Extract the [X, Y] coordinate from the center of the cell holding the provided text.  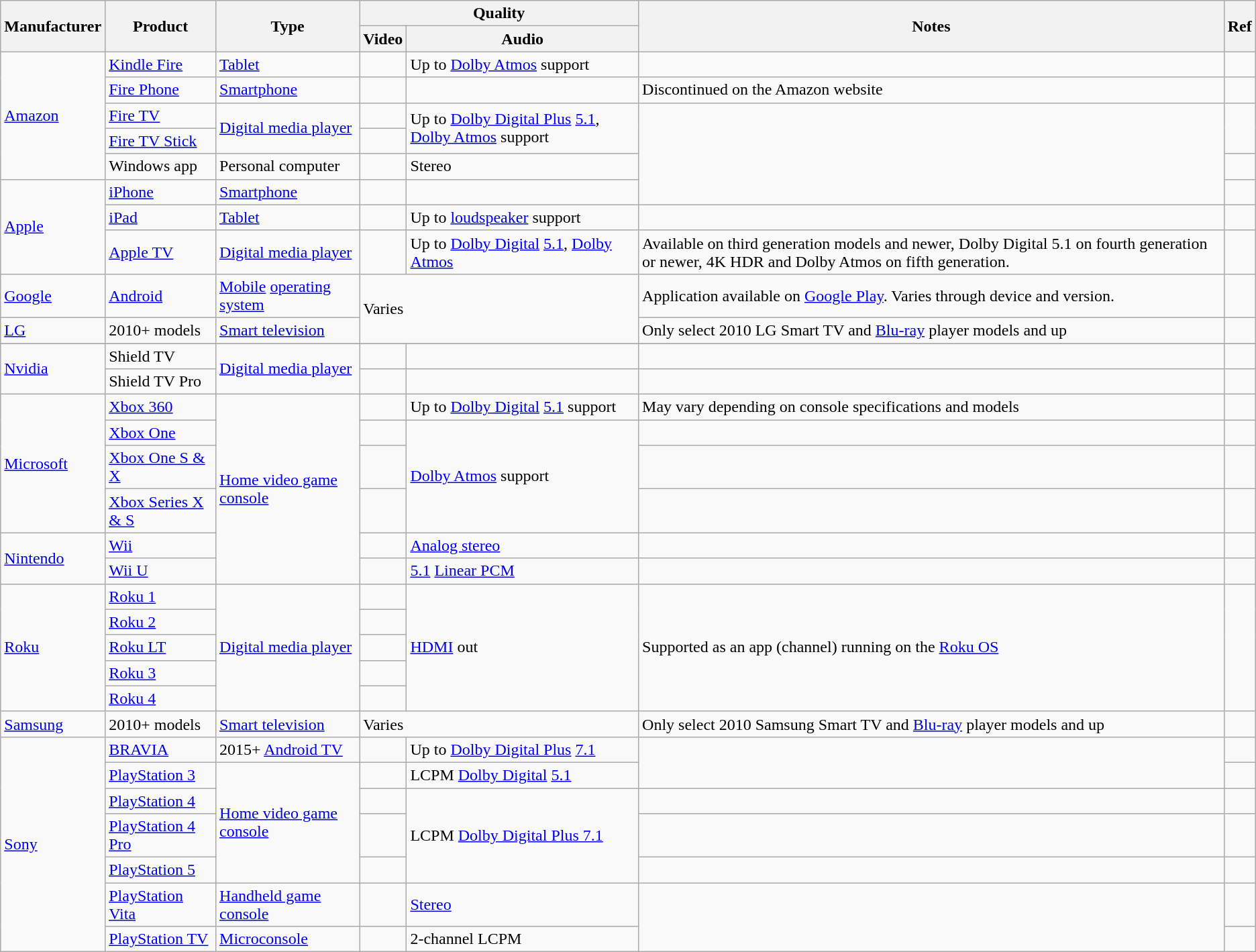
Personal computer [288, 166]
Fire TV Stick [161, 141]
Up to Dolby Atmos support [523, 64]
Roku 2 [161, 622]
Available on third generation models and newer, Dolby Digital 5.1 on fourth generation or newer, 4K HDR and Dolby Atmos on fifth generation. [931, 252]
Analog stereo [523, 545]
iPad [161, 217]
Samsung [53, 724]
Nintendo [53, 558]
PlayStation 3 [161, 775]
Roku LT [161, 647]
Xbox One S & X [161, 467]
Only select 2010 Samsung Smart TV and Blu-ray player models and up [931, 724]
Microsoft [53, 464]
Amazon [53, 115]
Ref [1240, 26]
LCPM Dolby Digital Plus 7.1 [523, 835]
Shield TV [161, 356]
Up to loudspeaker support [523, 217]
Supported as an app (channel) running on the Roku OS [931, 647]
Manufacturer [53, 26]
Mobile operating system [288, 295]
Xbox One [161, 433]
Roku [53, 647]
Android [161, 295]
Nvidia [53, 369]
HDMI out [523, 647]
Fire Phone [161, 90]
PlayStation TV [161, 939]
Dolby Atmos support [523, 476]
PlayStation 5 [161, 870]
Apple [53, 227]
Kindle Fire [161, 64]
Wii U [161, 571]
PlayStation 4 [161, 800]
Shield TV Pro [161, 382]
Google [53, 295]
PlayStation Vita [161, 904]
2-channel LCPM [523, 939]
Up to Dolby Digital Plus 7.1 [523, 749]
2015+ Android TV [288, 749]
Roku 1 [161, 596]
BRAVIA [161, 749]
Microconsole [288, 939]
Wii [161, 545]
Notes [931, 26]
5.1 Linear PCM [523, 571]
Apple TV [161, 252]
iPhone [161, 192]
Xbox 360 [161, 407]
Video [383, 39]
LG [53, 330]
Type [288, 26]
Product [161, 26]
Discontinued on the Amazon website [931, 90]
Quality [499, 13]
Roku 3 [161, 673]
Up to Dolby Digital 5.1, Dolby Atmos [523, 252]
Up to Dolby Digital 5.1 support [523, 407]
May vary depending on console specifications and models [931, 407]
Sony [53, 844]
LCPM Dolby Digital 5.1 [523, 775]
Handheld game console [288, 904]
Only select 2010 LG Smart TV and Blu-ray player models and up [931, 330]
Roku 4 [161, 698]
Application available on Google Play. Varies through device and version. [931, 295]
Fire TV [161, 115]
Xbox Series X & S [161, 511]
Audio [523, 39]
PlayStation 4 Pro [161, 836]
Windows app [161, 166]
Up to Dolby Digital Plus 5.1, Dolby Atmos support [523, 128]
